Determine the (X, Y) coordinate at the center of the cell enclosing the given text.  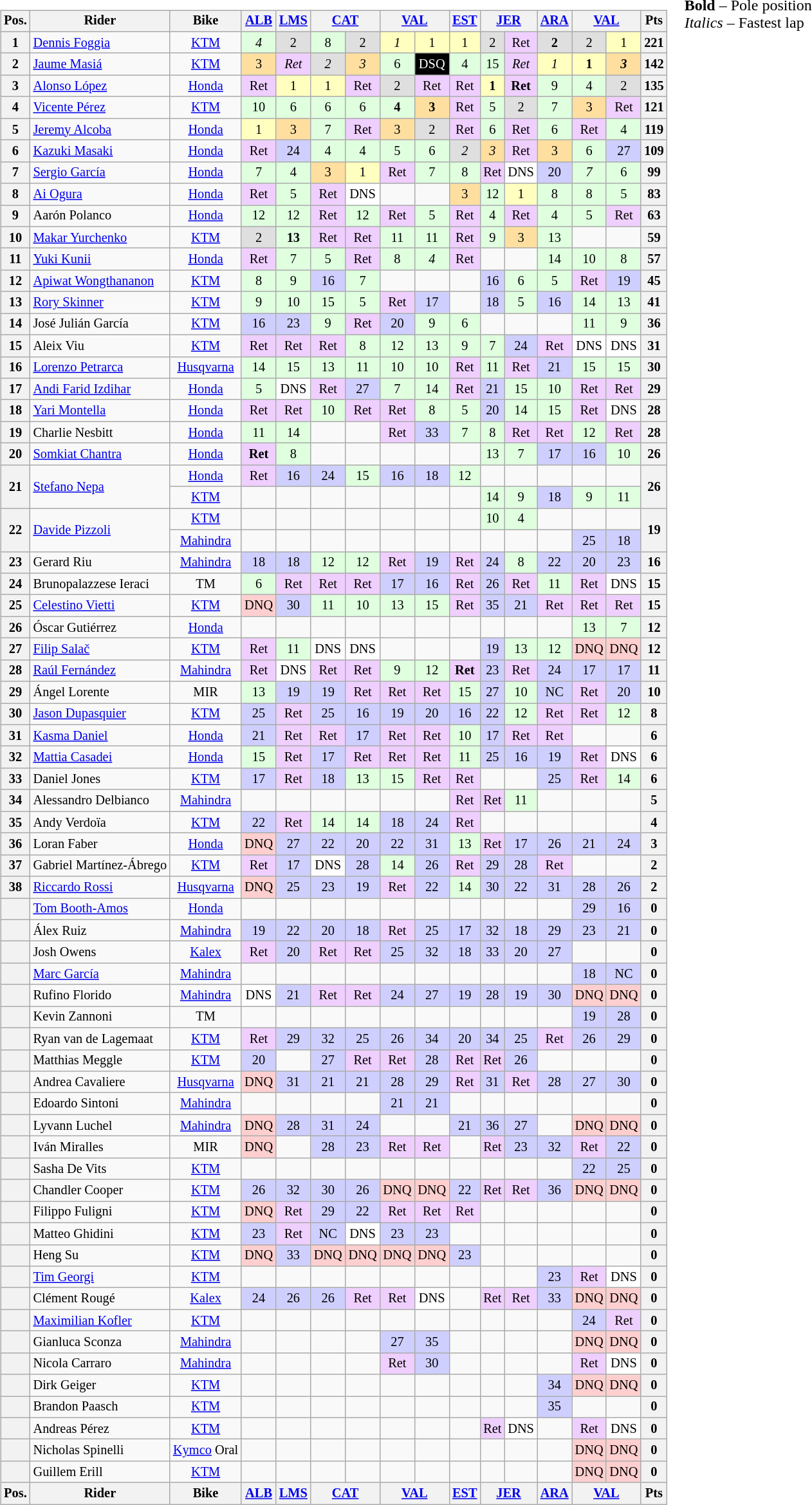
Riccardo Rossi (100, 887)
Alessandro Delbianco (100, 800)
Sasha De Vits (100, 1168)
121 (654, 107)
Somkiat Chantra (100, 454)
142 (654, 64)
Rufino Florido (100, 995)
Raúl Fernández (100, 670)
Kasma Daniel (100, 735)
Sergio García (100, 172)
Dirk Geiger (100, 1385)
Stefano Nepa (100, 486)
Vicente Pérez (100, 107)
Nicola Carraro (100, 1363)
Gerard Riu (100, 562)
Iván Miralles (100, 1147)
Gabriel Martínez-Ábrego (100, 865)
Gianluca Sconza (100, 1342)
Tom Booth-Amos (100, 909)
Mattia Casadei (100, 757)
Andreas Pérez (100, 1428)
Makar Yurchenko (100, 237)
38 (15, 887)
Andrea Cavaliere (100, 1082)
Alonso López (100, 86)
Kymco Oral (206, 1450)
DSQ (432, 64)
Filippo Fuligni (100, 1212)
Guillem Erill (100, 1472)
Ai Ogura (100, 194)
Matteo Ghidini (100, 1233)
Jaume Masiá (100, 64)
Tim Georgi (100, 1277)
Heng Su (100, 1255)
Josh Owens (100, 952)
Brandon Paasch (100, 1407)
63 (654, 216)
57 (654, 259)
Lyvann Luchel (100, 1125)
Clément Rougé (100, 1298)
Apiwat Wongthananon (100, 281)
135 (654, 86)
37 (15, 865)
Nicholas Spinelli (100, 1450)
Aarón Polanco (100, 216)
Óscar Gutiérrez (100, 627)
Loran Faber (100, 844)
Kazuki Masaki (100, 151)
99 (654, 172)
Davide Pizzoli (100, 530)
Kevin Zannoni (100, 1017)
Yari Montella (100, 411)
221 (654, 42)
Lorenzo Petrarca (100, 367)
Filip Salač (100, 649)
Rory Skinner (100, 302)
Jeremy Alcoba (100, 129)
Matthias Meggle (100, 1060)
Aleix Viu (100, 346)
Andi Farid Izdihar (100, 389)
119 (654, 129)
Ryan van de Lagemaat (100, 1039)
45 (654, 281)
Charlie Nesbitt (100, 432)
Marc García (100, 974)
Daniel Jones (100, 779)
Yuki Kunii (100, 259)
109 (654, 151)
Ángel Lorente (100, 692)
59 (654, 237)
Andy Verdoïa (100, 822)
41 (654, 302)
José Julián García (100, 324)
Jason Dupasquier (100, 714)
Dennis Foggia (100, 42)
Chandler Cooper (100, 1190)
Edoardo Sintoni (100, 1103)
Brunopalazzese Ieraci (100, 584)
Celestino Vietti (100, 605)
Álex Ruiz (100, 930)
Maximilian Kofler (100, 1320)
83 (654, 194)
